Determine the (x, y) coordinate at the center of the cell enclosing the given text.  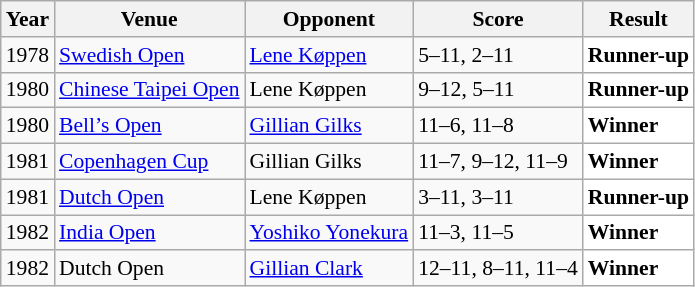
Gillian Clark (328, 269)
India Open (149, 233)
Result (638, 19)
Chinese Taipei Open (149, 90)
Swedish Open (149, 55)
11–3, 11–5 (498, 233)
9–12, 5–11 (498, 90)
Opponent (328, 19)
Score (498, 19)
Venue (149, 19)
Year (28, 19)
3–11, 3–11 (498, 197)
12–11, 8–11, 11–4 (498, 269)
1978 (28, 55)
Copenhagen Cup (149, 162)
Bell’s Open (149, 126)
5–11, 2–11 (498, 55)
11–6, 11–8 (498, 126)
Yoshiko Yonekura (328, 233)
11–7, 9–12, 11–9 (498, 162)
